Extract the [X, Y] coordinate from the center of the cell holding the provided text.  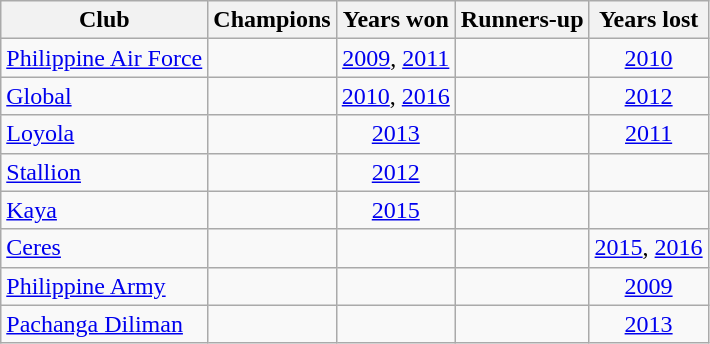
Pachanga Diliman [104, 324]
Champions [272, 20]
Philippine Army [104, 286]
2010 [648, 58]
2009, 2011 [396, 58]
Global [104, 96]
Years lost [648, 20]
Kaya [104, 210]
Loyola [104, 134]
2015, 2016 [648, 248]
Ceres [104, 248]
Philippine Air Force [104, 58]
2011 [648, 134]
2015 [396, 210]
Club [104, 20]
Years won [396, 20]
2009 [648, 286]
Runners-up [522, 20]
Stallion [104, 172]
2010, 2016 [396, 96]
